Identify which cell holds the provided text, then report its (x, y) central coordinate. 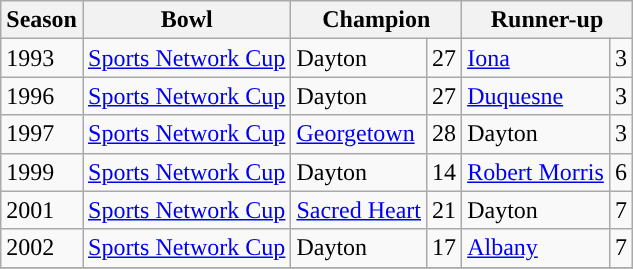
Sacred Heart (359, 210)
17 (444, 248)
28 (444, 134)
21 (444, 210)
14 (444, 172)
Runner-up (548, 20)
2002 (42, 248)
Champion (376, 20)
Iona (536, 58)
1997 (42, 134)
Bowl (186, 20)
1999 (42, 172)
6 (620, 172)
Georgetown (359, 134)
Season (42, 20)
1993 (42, 58)
2001 (42, 210)
1996 (42, 96)
Robert Morris (536, 172)
Albany (536, 248)
Duquesne (536, 96)
